Scan for the cell matching the given text and deliver its (x, y) coordinate at center. 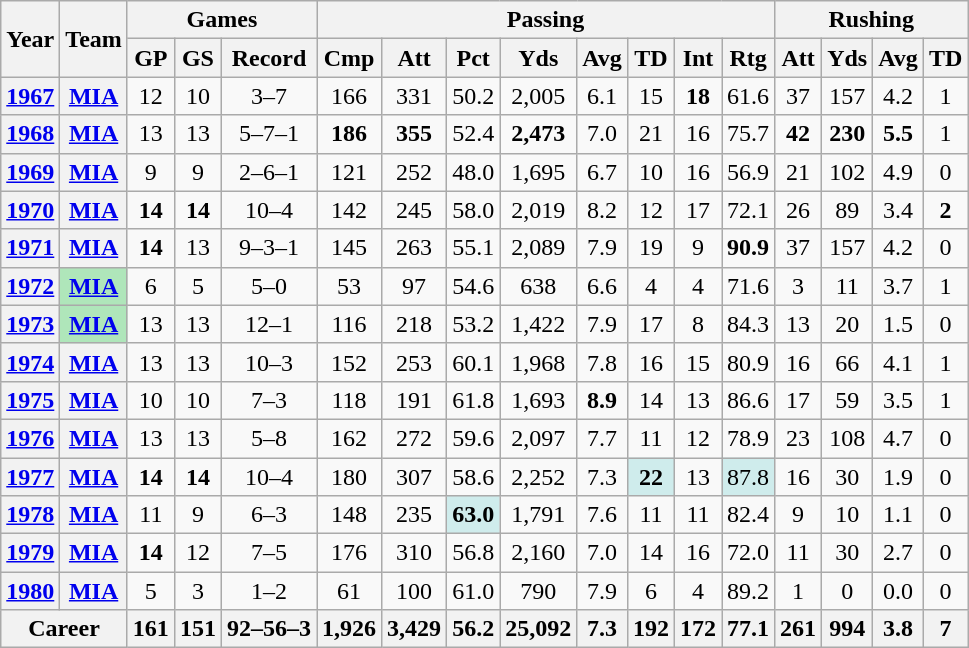
172 (698, 629)
161 (150, 629)
1,693 (538, 400)
3,429 (414, 629)
7–5 (268, 553)
7–3 (268, 400)
2,473 (538, 134)
3–7 (268, 96)
1,695 (538, 172)
118 (350, 400)
152 (350, 362)
Rtg (748, 58)
6.7 (602, 172)
GP (150, 58)
2 (945, 210)
2,089 (538, 248)
307 (414, 477)
3.8 (898, 629)
55.1 (474, 248)
2,252 (538, 477)
18 (698, 96)
50.2 (474, 96)
6.1 (602, 96)
166 (350, 96)
1973 (30, 324)
1968 (30, 134)
218 (414, 324)
Record (268, 58)
86.6 (748, 400)
4.9 (898, 172)
252 (414, 172)
4.1 (898, 362)
54.6 (474, 286)
Career (64, 629)
23 (798, 438)
22 (650, 477)
80.9 (748, 362)
58.0 (474, 210)
48.0 (474, 172)
7.7 (602, 438)
272 (414, 438)
2,160 (538, 553)
92–56–3 (268, 629)
1.9 (898, 477)
Int (698, 58)
84.3 (748, 324)
5–0 (268, 286)
186 (350, 134)
56.8 (474, 553)
58.6 (474, 477)
78.9 (748, 438)
3.5 (898, 400)
42 (798, 134)
61.6 (748, 96)
1.5 (898, 324)
Passing (546, 20)
162 (350, 438)
263 (414, 248)
56.9 (748, 172)
77.1 (748, 629)
151 (198, 629)
Games (222, 20)
89.2 (748, 591)
1.1 (898, 515)
100 (414, 591)
Year (30, 39)
116 (350, 324)
72.1 (748, 210)
245 (414, 210)
Rushing (872, 20)
7 (945, 629)
19 (650, 248)
145 (350, 248)
1972 (30, 286)
994 (848, 629)
1969 (30, 172)
3.7 (898, 286)
121 (350, 172)
142 (350, 210)
53 (350, 286)
1,791 (538, 515)
5.5 (898, 134)
1977 (30, 477)
2,019 (538, 210)
10–3 (268, 362)
61 (350, 591)
1976 (30, 438)
261 (798, 629)
331 (414, 96)
12–1 (268, 324)
180 (350, 477)
1978 (30, 515)
9–3–1 (268, 248)
176 (350, 553)
82.4 (748, 515)
8.9 (602, 400)
102 (848, 172)
3.4 (898, 210)
2.7 (898, 553)
Cmp (350, 58)
1974 (30, 362)
5–8 (268, 438)
GS (198, 58)
230 (848, 134)
89 (848, 210)
71.6 (748, 286)
1,926 (350, 629)
97 (414, 286)
20 (848, 324)
26 (798, 210)
1975 (30, 400)
1970 (30, 210)
7.6 (602, 515)
1,422 (538, 324)
0.0 (898, 591)
87.8 (748, 477)
Team (94, 39)
25,092 (538, 629)
75.7 (748, 134)
66 (848, 362)
8.2 (602, 210)
2–6–1 (268, 172)
61.8 (474, 400)
2,097 (538, 438)
1–2 (268, 591)
90.9 (748, 248)
6.6 (602, 286)
52.4 (474, 134)
61.0 (474, 591)
8 (698, 324)
59.6 (474, 438)
192 (650, 629)
1971 (30, 248)
63.0 (474, 515)
148 (350, 515)
4.7 (898, 438)
2,005 (538, 96)
6–3 (268, 515)
253 (414, 362)
56.2 (474, 629)
108 (848, 438)
638 (538, 286)
59 (848, 400)
5–7–1 (268, 134)
191 (414, 400)
1967 (30, 96)
72.0 (748, 553)
235 (414, 515)
355 (414, 134)
310 (414, 553)
60.1 (474, 362)
7.8 (602, 362)
1980 (30, 591)
1,968 (538, 362)
1979 (30, 553)
Pct (474, 58)
790 (538, 591)
53.2 (474, 324)
